For the text-containing cell, return its midpoint in [X, Y] coordinate format. 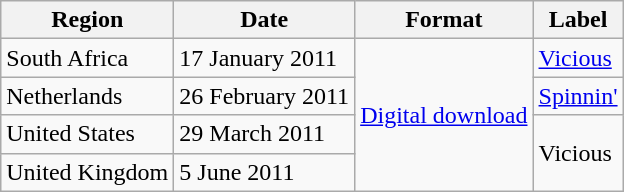
17 January 2011 [264, 58]
5 June 2011 [264, 172]
29 March 2011 [264, 134]
Digital download [444, 115]
United Kingdom [88, 172]
Netherlands [88, 96]
Region [88, 20]
Date [264, 20]
Format [444, 20]
South Africa [88, 58]
United States [88, 134]
26 February 2011 [264, 96]
Label [578, 20]
Spinnin' [578, 96]
